Capture the cell that displays the provided text and extract its (X, Y) central coordinate. 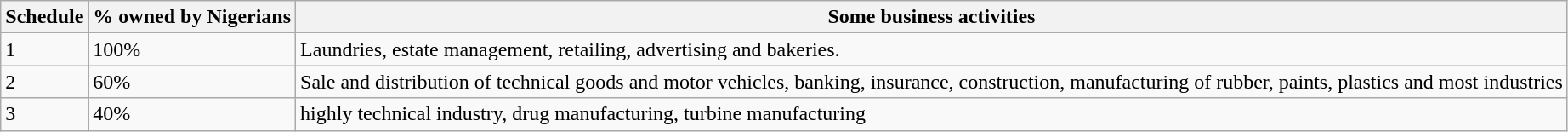
Schedule (44, 17)
100% (192, 49)
Some business activities (932, 17)
highly technical industry, drug manufacturing, turbine manufacturing (932, 114)
40% (192, 114)
Laundries, estate management, retailing, advertising and bakeries. (932, 49)
60% (192, 82)
3 (44, 114)
% owned by Nigerians (192, 17)
2 (44, 82)
1 (44, 49)
